Scan for the cell matching the given text and deliver its (X, Y) coordinate at center. 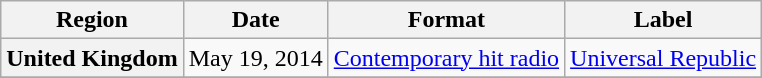
Region (92, 20)
Date (256, 20)
May 19, 2014 (256, 58)
Label (664, 20)
Contemporary hit radio (446, 58)
Format (446, 20)
United Kingdom (92, 58)
Universal Republic (664, 58)
